Determine the [X, Y] coordinate at the center of the cell enclosing the given text.  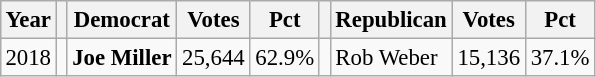
Rob Weber [391, 57]
62.9% [284, 57]
25,644 [214, 57]
Democrat [122, 20]
Republican [391, 20]
15,136 [488, 57]
37.1% [560, 57]
Year [28, 20]
Joe Miller [122, 57]
2018 [28, 57]
